Detect which cell encompasses the target text, then output its (X, Y) center coordinate. 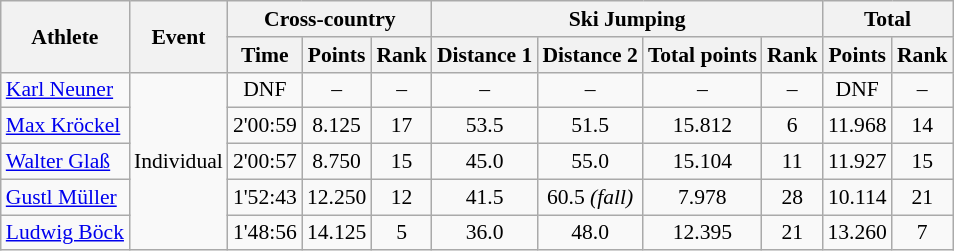
Individual (178, 161)
2'00:57 (265, 162)
Walter Glaß (65, 162)
11.927 (856, 162)
10.114 (856, 197)
Karl Neuner (65, 90)
28 (792, 197)
60.5 (fall) (590, 197)
53.5 (484, 126)
51.5 (590, 126)
7 (922, 233)
Total points (702, 55)
11.968 (856, 126)
Distance 1 (484, 55)
Gustl Müller (65, 197)
12.395 (702, 233)
1'48:56 (265, 233)
15.104 (702, 162)
Event (178, 36)
41.5 (484, 197)
17 (402, 126)
11 (792, 162)
5 (402, 233)
Ski Jumping (628, 19)
12 (402, 197)
7.978 (702, 197)
12.250 (336, 197)
6 (792, 126)
13.260 (856, 233)
Time (265, 55)
45.0 (484, 162)
Cross-country (330, 19)
36.0 (484, 233)
48.0 (590, 233)
15.812 (702, 126)
14.125 (336, 233)
Athlete (65, 36)
Total (887, 19)
2'00:59 (265, 126)
8.750 (336, 162)
1'52:43 (265, 197)
Max Kröckel (65, 126)
8.125 (336, 126)
Distance 2 (590, 55)
14 (922, 126)
55.0 (590, 162)
Ludwig Böck (65, 233)
